Return the (x, y) coordinate for the center point of the cell that contains the specified text.  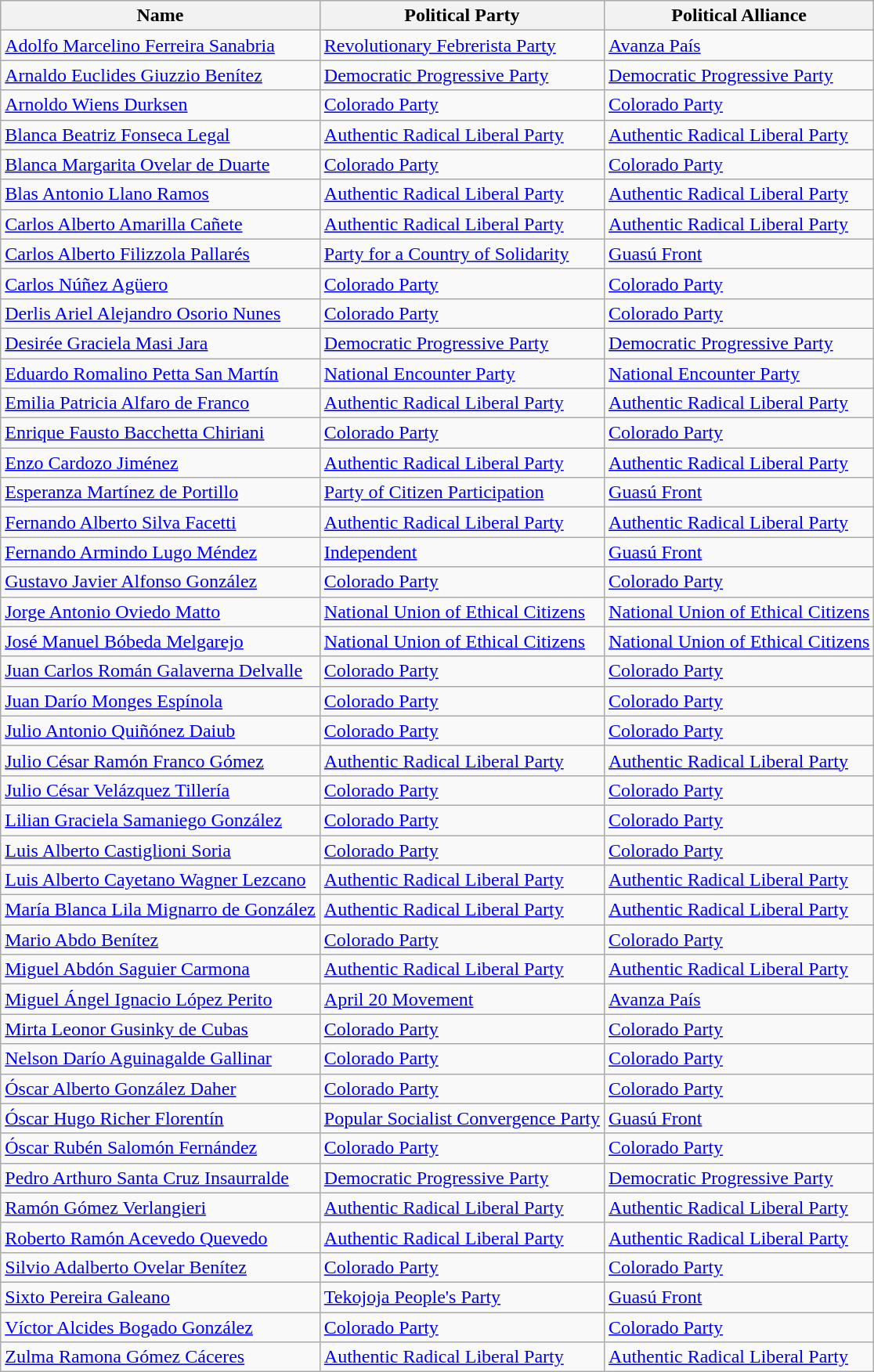
Óscar Alberto González Daher (161, 1089)
Adolfo Marcelino Ferreira Sanabria (161, 45)
Julio César Velázquez Tillería (161, 790)
Carlos Alberto Filizzola Pallarés (161, 254)
Emilia Patricia Alfaro de Franco (161, 403)
Mario Abdo Benítez (161, 940)
Miguel Abdón Saguier Carmona (161, 969)
April 20 Movement (462, 999)
Popular Socialist Convergence Party (462, 1118)
Name (161, 16)
Fernando Alberto Silva Facetti (161, 522)
Juan Darío Monges Espínola (161, 701)
Esperanza Martínez de Portillo (161, 493)
Silvio Adalberto Ovelar Benítez (161, 1267)
Political Party (462, 16)
Independent (462, 552)
Roberto Ramón Acevedo Quevedo (161, 1237)
Juan Carlos Román Galaverna Delvalle (161, 671)
Arnaldo Euclides Giuzzio Benítez (161, 75)
Enzo Cardozo Jiménez (161, 463)
Nelson Darío Aguinagalde Gallinar (161, 1059)
Enrique Fausto Bacchetta Chiriani (161, 433)
Pedro Arthuro Santa Cruz Insaurralde (161, 1178)
Sixto Pereira Galeano (161, 1297)
Óscar Hugo Richer Florentín (161, 1118)
Miguel Ángel Ignacio López Perito (161, 999)
Party for a Country of Solidarity (462, 254)
Carlos Alberto Amarilla Cañete (161, 224)
Luis Alberto Cayetano Wagner Lezcano (161, 880)
Gustavo Javier Alfonso González (161, 582)
Fernando Armindo Lugo Méndez (161, 552)
Lilian Graciela Samaniego González (161, 820)
Blas Antonio Llano Ramos (161, 194)
Party of Citizen Participation (462, 493)
Julio Antonio Quiñónez Daiub (161, 731)
José Manuel Bóbeda Melgarejo (161, 641)
Jorge Antonio Oviedo Matto (161, 612)
Tekojoja People's Party (462, 1297)
Zulma Ramona Gómez Cáceres (161, 1357)
Julio César Ramón Franco Gómez (161, 760)
Luis Alberto Castiglioni Soria (161, 850)
Víctor Alcides Bogado González (161, 1327)
Derlis Ariel Alejandro Osorio Nunes (161, 313)
Ramón Gómez Verlangieri (161, 1208)
María Blanca Lila Mignarro de González (161, 910)
Eduardo Romalino Petta San Martín (161, 374)
Blanca Margarita Ovelar de Duarte (161, 164)
Óscar Rubén Salomón Fernández (161, 1148)
Blanca Beatriz Fonseca Legal (161, 135)
Political Alliance (739, 16)
Revolutionary Febrerista Party (462, 45)
Desirée Graciela Masi Jara (161, 343)
Carlos Núñez Agüero (161, 283)
Arnoldo Wiens Durksen (161, 105)
Mirta Leonor Gusinky de Cubas (161, 1029)
